For the text-containing cell, return its midpoint in [x, y] coordinate format. 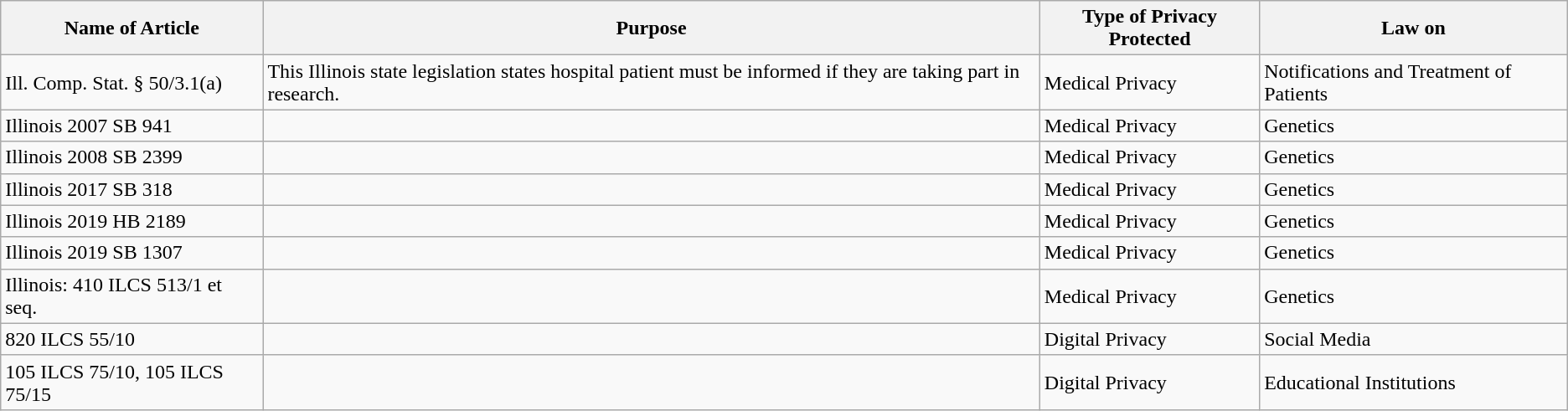
Notifications and Treatment of Patients [1414, 82]
Ill. Comp. Stat. § 50/3.1(a) [132, 82]
Illinois: 410 ILCS 513/1 et seq. [132, 296]
Illinois 2017 SB 318 [132, 189]
105 ILCS 75/10, 105 ILCS 75/15 [132, 382]
Educational Institutions [1414, 382]
Illinois 2008 SB 2399 [132, 157]
Illinois 2019 SB 1307 [132, 253]
Name of Article [132, 28]
Law on [1414, 28]
Illinois 2019 HB 2189 [132, 221]
Illinois 2007 SB 941 [132, 126]
This Illinois state legislation states hospital patient must be informed if they are taking part in research. [652, 82]
820 ILCS 55/10 [132, 339]
Type of Privacy Protected [1149, 28]
Purpose [652, 28]
Social Media [1414, 339]
